Extract the (X, Y) coordinate from the center of the cell holding the provided text.  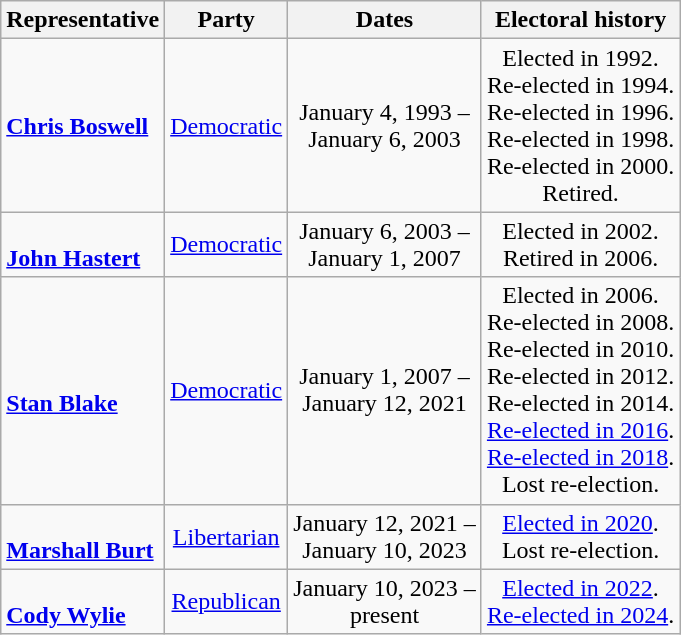
Libertarian (226, 536)
Republican (226, 602)
January 10, 2023 – present (385, 602)
Elected in 1992. Re-elected in 1994. Re-elected in 1996. Re-elected in 1998. Re-elected in 2000. Retired. (580, 126)
January 1, 2007 – January 12, 2021 (385, 390)
Cody Wylie (83, 602)
January 4, 1993 – January 6, 2003 (385, 126)
Elected in 2022. Re-elected in 2024. (580, 602)
Electoral history (580, 20)
Representative (83, 20)
Party (226, 20)
Stan Blake (83, 390)
John Hastert (83, 244)
Elected in 2002. Retired in 2006. (580, 244)
Dates (385, 20)
Elected in 2020. Lost re-election. (580, 536)
January 6, 2003 – January 1, 2007 (385, 244)
Marshall Burt (83, 536)
Chris Boswell (83, 126)
January 12, 2021 – January 10, 2023 (385, 536)
